For the text-containing cell, return its midpoint in [X, Y] coordinate format. 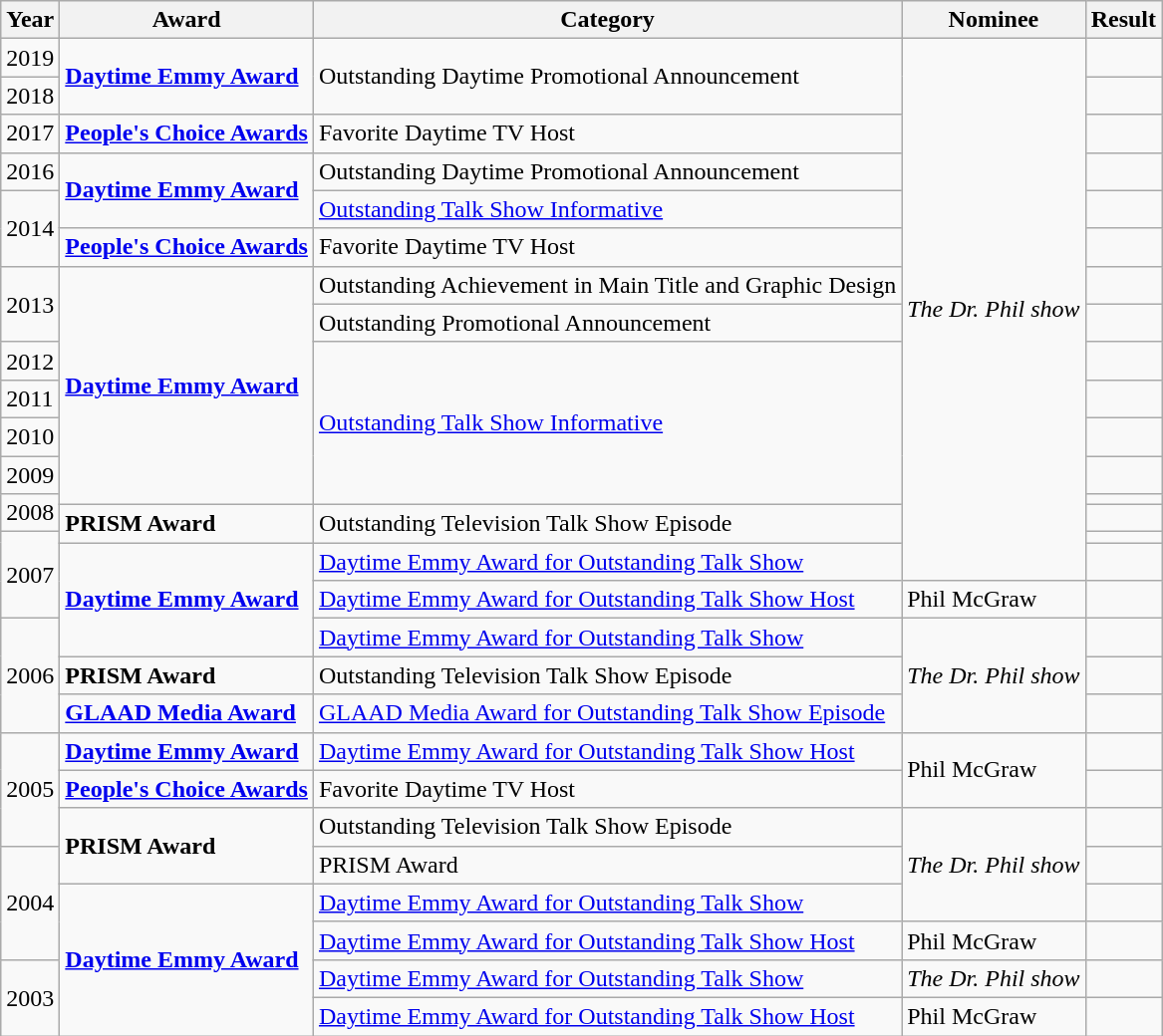
2010 [30, 436]
2017 [30, 133]
2014 [30, 228]
2013 [30, 304]
2007 [30, 576]
2006 [30, 675]
2018 [30, 96]
2004 [30, 903]
2011 [30, 398]
Award [187, 20]
Category [607, 20]
GLAAD Media Award [187, 713]
Nominee [994, 20]
2003 [30, 997]
2016 [30, 171]
2019 [30, 58]
GLAAD Media Award for Outstanding Talk Show Episode [607, 713]
Outstanding Achievement in Main Title and Graphic Design [607, 285]
2005 [30, 789]
Outstanding Promotional Announcement [607, 323]
Result [1123, 20]
Year [30, 20]
2009 [30, 475]
2008 [30, 513]
2012 [30, 361]
